Extract the [X, Y] coordinate from the center of the cell holding the provided text.  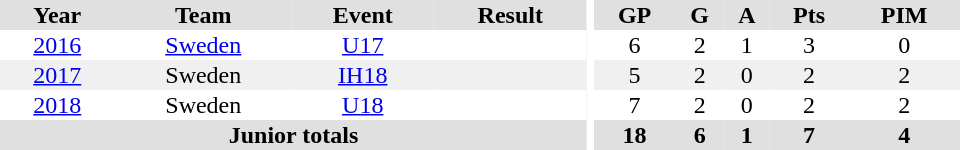
2017 [58, 75]
GP [635, 15]
3 [810, 45]
Pts [810, 15]
PIM [904, 15]
18 [635, 135]
IH18 [363, 75]
Junior totals [294, 135]
Result [511, 15]
Year [58, 15]
Team [204, 15]
G [700, 15]
2018 [58, 105]
2016 [58, 45]
4 [904, 135]
A [747, 15]
U17 [363, 45]
U18 [363, 105]
5 [635, 75]
Event [363, 15]
